Capture the cell that displays the provided text and extract its (X, Y) central coordinate. 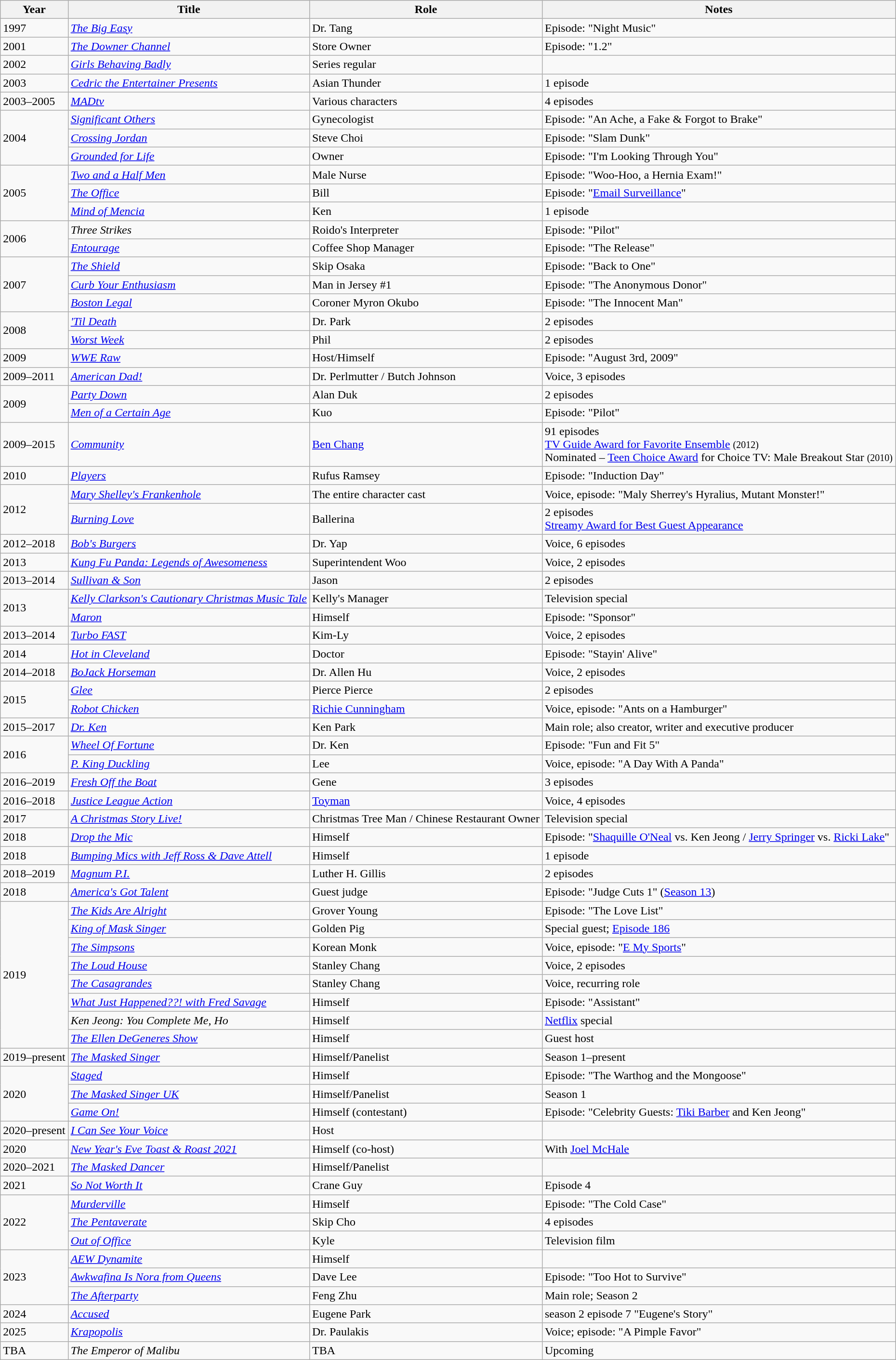
Grover Young (426, 911)
Bill (426, 193)
America's Got Talent (189, 892)
The Kids Are Alright (189, 911)
Episode: "Shaquille O'Neal vs. Ken Jeong / Jerry Springer vs. Ricki Lake" (719, 837)
Robot Chicken (189, 709)
Kung Fu Panda: Legends of Awesomeness (189, 562)
The Downer Channel (189, 46)
Worst Week (189, 340)
Coroner Myron Okubo (426, 303)
So Not Worth It (189, 1186)
2001 (34, 46)
The Big Easy (189, 28)
Pierce Pierce (426, 690)
Kuo (426, 413)
The Masked Singer (189, 1057)
Drop the Mic (189, 837)
2009–2015 (34, 444)
Sullivan & Son (189, 581)
2016–2019 (34, 782)
Episode: "Back to One" (719, 266)
Episode: "Fun and Fit 5" (719, 745)
Fresh Off the Boat (189, 782)
Korean Monk (426, 947)
Himself (contestant) (426, 1112)
Episode: "The Release" (719, 248)
Magnum P.I. (189, 874)
The Loud House (189, 965)
2 episodesStreamy Award for Best Guest Appearance (719, 518)
2012 (34, 510)
Voice, episode: "A Day With A Panda" (719, 764)
Cedric the Entertainer Presents (189, 83)
2025 (34, 1332)
Doctor (426, 654)
Notes (719, 10)
2016 (34, 754)
Gene (426, 782)
Role (426, 10)
Dr. Yap (426, 543)
Lee (426, 764)
Male Nurse (426, 174)
American Dad! (189, 376)
Roido's Interpreter (426, 230)
2018–2019 (34, 874)
The Shield (189, 266)
Episode: "I'm Looking Through You" (719, 156)
Episode: "Sponsor" (719, 617)
2002 (34, 65)
Dr. Tang (426, 28)
2014–2018 (34, 672)
Special guest; Episode 186 (719, 929)
Jason (426, 581)
Gynecologist (426, 119)
Murderville (189, 1204)
2019 (34, 975)
2021 (34, 1186)
Episode: "Woo-Hoo, a Hernia Exam!" (719, 174)
Steve Choi (426, 138)
Staged (189, 1075)
Episode: "The Warthog and the Mongoose" (719, 1075)
Ken Park (426, 727)
2005 (34, 193)
Golden Pig (426, 929)
Phil (426, 340)
Kim-Ly (426, 635)
Rufus Ramsey (426, 475)
Bob's Burgers (189, 543)
Turbo FAST (189, 635)
Dr. Park (426, 321)
Episode: "An Ache, a Fake & Forgot to Brake" (719, 119)
Two and a Half Men (189, 174)
2003–2005 (34, 101)
2014 (34, 654)
2008 (34, 330)
2019–present (34, 1057)
Justice League Action (189, 800)
The Simpsons (189, 947)
Skip Osaka (426, 266)
Wheel Of Fortune (189, 745)
Bumping Mics with Jeff Ross & Dave Attell (189, 855)
Himself (co-host) (426, 1149)
Kyle (426, 1241)
Host/Himself (426, 358)
Girls Behaving Badly (189, 65)
Title (189, 10)
2016–2018 (34, 800)
Accused (189, 1314)
Various characters (426, 101)
Guest judge (426, 892)
Voice, 6 episodes (719, 543)
Men of a Certain Age (189, 413)
Television film (719, 1241)
2020–present (34, 1130)
'Til Death (189, 321)
Season 1 (719, 1094)
Episode: "Celebrity Guests: Tiki Barber and Ken Jeong" (719, 1112)
2015 (34, 700)
Episode: "Induction Day" (719, 475)
Episode: "Stayin' Alive" (719, 654)
WWE Raw (189, 358)
Richie Cunningham (426, 709)
Burning Love (189, 518)
Dr. Paulakis (426, 1332)
Episode: "The Love List" (719, 911)
BoJack Horseman (189, 672)
Curb Your Enthusiasm (189, 285)
Skip Cho (426, 1222)
2004 (34, 138)
2006 (34, 239)
Out of Office (189, 1241)
The Emperor of Malibu (189, 1350)
Ken (426, 211)
Christmas Tree Man / Chinese Restaurant Owner (426, 819)
The Masked Dancer (189, 1167)
Guest host (719, 1039)
Feng Zhu (426, 1295)
2017 (34, 819)
2010 (34, 475)
Hot in Cleveland (189, 654)
3 episodes (719, 782)
Significant Others (189, 119)
The Ellen DeGeneres Show (189, 1039)
2007 (34, 285)
AEW Dynamite (189, 1259)
Episode: "Too Hot to Survive" (719, 1277)
Episode: "Night Music" (719, 28)
Game On! (189, 1112)
Krapopolis (189, 1332)
Mary Shelley's Frankenhole (189, 494)
Series regular (426, 65)
Host (426, 1130)
Episode: "Email Surveillance" (719, 193)
2012–2018 (34, 543)
King of Mask Singer (189, 929)
Main role; also creator, writer and executive producer (719, 727)
Mind of Mencia (189, 211)
Netflix special (719, 1020)
Maron (189, 617)
Episode: "Slam Dunk" (719, 138)
Voice, 4 episodes (719, 800)
2020–2021 (34, 1167)
Voice, episode: "E My Sports" (719, 947)
Voice, episode: "Ants on a Hamburger" (719, 709)
Alan Duk (426, 395)
Boston Legal (189, 303)
Episode: "Assistant" (719, 1002)
Party Down (189, 395)
Episode: "Judge Cuts 1" (Season 13) (719, 892)
Kelly's Manager (426, 599)
Three Strikes (189, 230)
Ballerina (426, 518)
2024 (34, 1314)
Grounded for Life (189, 156)
91 episodesTV Guide Award for Favorite Ensemble (2012)Nominated – Teen Choice Award for Choice TV: Male Breakout Star (2010) (719, 444)
Dave Lee (426, 1277)
Voice, 3 episodes (719, 376)
With Joel McHale (719, 1149)
2015–2017 (34, 727)
Eugene Park (426, 1314)
Voice; episode: "A Pimple Favor" (719, 1332)
Toyman (426, 800)
The Afterparty (189, 1295)
Coffee Shop Manager (426, 248)
P. King Duckling (189, 764)
Asian Thunder (426, 83)
Dr. Perlmutter / Butch Johnson (426, 376)
2003 (34, 83)
Man in Jersey #1 (426, 285)
Episode: "1.2" (719, 46)
1997 (34, 28)
Owner (426, 156)
Dr. Allen Hu (426, 672)
The Pentaverate (189, 1222)
Crossing Jordan (189, 138)
Community (189, 444)
Episode: "The Innocent Man" (719, 303)
2023 (34, 1277)
Episode: "The Anonymous Donor" (719, 285)
Ben Chang (426, 444)
Glee (189, 690)
2009–2011 (34, 376)
Voice, episode: "Maly Sherrey's Hyralius, Mutant Monster!" (719, 494)
What Just Happened??! with Fred Savage (189, 1002)
Episode 4 (719, 1186)
Main role; Season 2 (719, 1295)
Crane Guy (426, 1186)
The Office (189, 193)
2022 (34, 1222)
I Can See Your Voice (189, 1130)
A Christmas Story Live! (189, 819)
Kelly Clarkson's Cautionary Christmas Music Tale (189, 599)
Awkwafina Is Nora from Queens (189, 1277)
Players (189, 475)
The Masked Singer UK (189, 1094)
New Year's Eve Toast & Roast 2021 (189, 1149)
Voice, recurring role (719, 984)
Ken Jeong: You Complete Me, Ho (189, 1020)
Year (34, 10)
The Casagrandes (189, 984)
Upcoming (719, 1350)
Store Owner (426, 46)
Episode: "August 3rd, 2009" (719, 358)
MADtv (189, 101)
Episode: "The Cold Case" (719, 1204)
Superintendent Woo (426, 562)
Entourage (189, 248)
Season 1–present (719, 1057)
Luther H. Gillis (426, 874)
season 2 episode 7 "Eugene's Story" (719, 1314)
The entire character cast (426, 494)
